Capture the cell that displays the provided text and extract its (x, y) central coordinate. 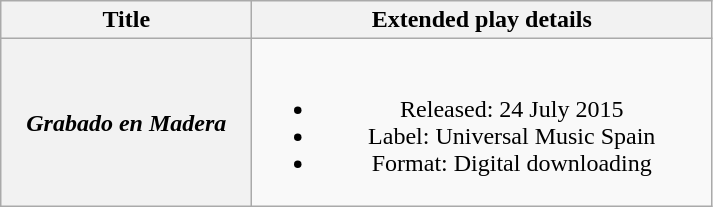
Extended play details (482, 20)
Title (126, 20)
Released: 24 July 2015Label: Universal Music SpainFormat: Digital downloading (482, 122)
Grabado en Madera (126, 122)
